For the text-containing cell, return its midpoint in [X, Y] coordinate format. 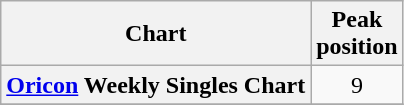
Peakposition [357, 34]
Oricon Weekly Singles Chart [156, 85]
Chart [156, 34]
9 [357, 85]
